Output the (X, Y) coordinate of the center of the cell containing the given text.  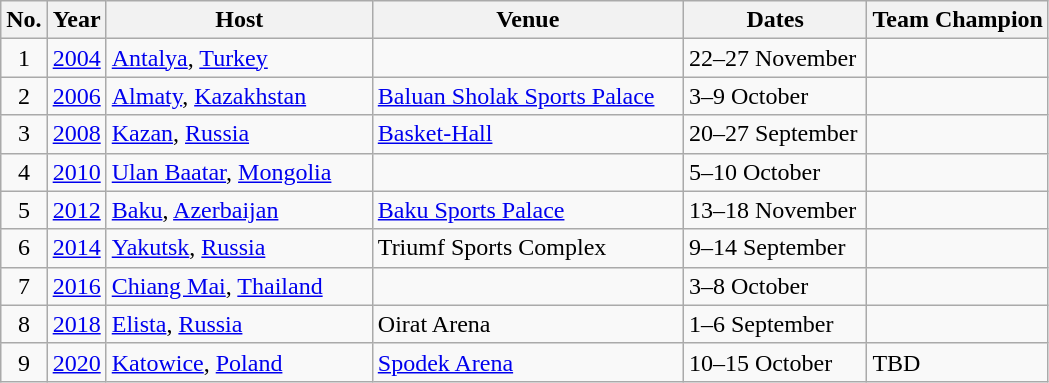
7 (24, 286)
8 (24, 324)
Baluan Sholak Sports Palace (528, 96)
2 (24, 96)
Ulan Baatar, Mongolia (239, 172)
Venue (528, 20)
Baku Sports Palace (528, 210)
Oirat Arena (528, 324)
6 (24, 248)
Team Champion (958, 20)
10–15 October (775, 362)
2014 (76, 248)
Spodek Arena (528, 362)
13–18 November (775, 210)
2006 (76, 96)
22–27 November (775, 58)
2020 (76, 362)
2012 (76, 210)
Baku, Azerbaijan (239, 210)
Almaty, Kazakhstan (239, 96)
2010 (76, 172)
Katowice, Poland (239, 362)
1–6 September (775, 324)
2004 (76, 58)
Year (76, 20)
Basket-Hall (528, 134)
2018 (76, 324)
2008 (76, 134)
Dates (775, 20)
Host (239, 20)
9 (24, 362)
5–10 October (775, 172)
5 (24, 210)
No. (24, 20)
3–8 October (775, 286)
1 (24, 58)
Kazan, Russia (239, 134)
9–14 September (775, 248)
Triumf Sports Complex (528, 248)
Chiang Mai, Thailand (239, 286)
20–27 September (775, 134)
3–9 October (775, 96)
4 (24, 172)
3 (24, 134)
TBD (958, 362)
2016 (76, 286)
Yakutsk, Russia (239, 248)
Antalya, Turkey (239, 58)
Elista, Russia (239, 324)
